Return [X, Y] of the center of cell containing provided text 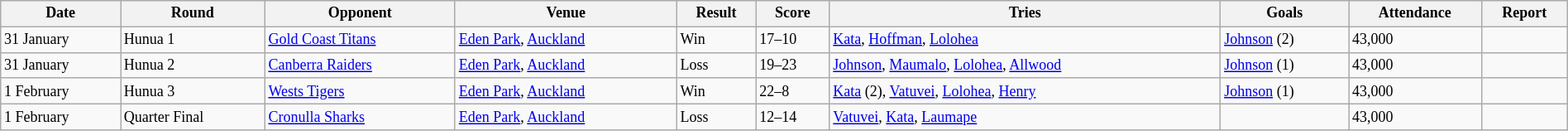
Report [1524, 13]
19–23 [792, 65]
17–10 [792, 40]
Johnson (2) [1285, 40]
Kata (2), Vatuvei, Lolohea, Henry [1025, 91]
Attendance [1416, 13]
Hunua 3 [194, 91]
Canberra Raiders [360, 65]
Quarter Final [194, 116]
Date [61, 13]
Tries [1025, 13]
Round [194, 13]
Goals [1285, 13]
Hunua 1 [194, 40]
Kata, Hoffman, Lolohea [1025, 40]
Vatuvei, Kata, Laumape [1025, 116]
12–14 [792, 116]
Venue [566, 13]
Score [792, 13]
Opponent [360, 13]
22–8 [792, 91]
Hunua 2 [194, 65]
Gold Coast Titans [360, 40]
Wests Tigers [360, 91]
Johnson, Maumalo, Lolohea, Allwood [1025, 65]
Cronulla Sharks [360, 116]
Result [716, 13]
